Find where the given text appears and provide that cell's center as [x, y] coordinate. 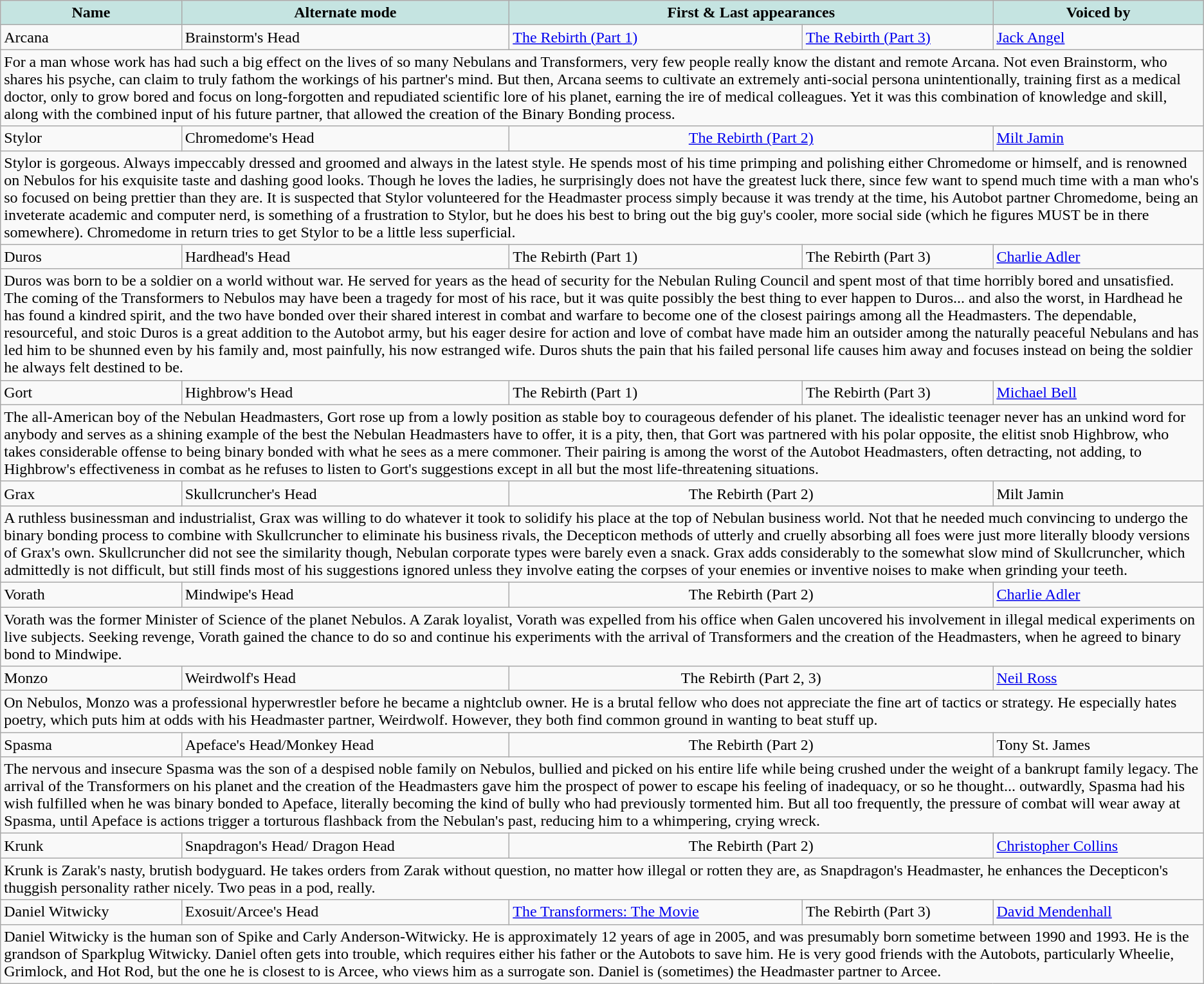
Arcana [91, 37]
Daniel Witwicky [91, 912]
The Rebirth (Part 2, 3) [751, 679]
Voiced by [1099, 13]
Highbrow's Head [345, 392]
Monzo [91, 679]
First & Last appearances [751, 13]
Chromedome's Head [345, 138]
Snapdragon's Head/ Dragon Head [345, 846]
Brainstorm's Head [345, 37]
The Transformers: The Movie [656, 912]
Grax [91, 493]
Hardhead's Head [345, 257]
Exosuit/Arcee's Head [345, 912]
Name [91, 13]
Gort [91, 392]
Apeface's Head/Monkey Head [345, 745]
Stylor [91, 138]
Skullcruncher's Head [345, 493]
Weirdwolf's Head [345, 679]
David Mendenhall [1099, 912]
Tony St. James [1099, 745]
Spasma [91, 745]
Vorath [91, 594]
Michael Bell [1099, 392]
Krunk [91, 846]
Mindwipe's Head [345, 594]
Neil Ross [1099, 679]
Jack Angel [1099, 37]
Christopher Collins [1099, 846]
Duros [91, 257]
Alternate mode [345, 13]
